Provide the (X, Y) coordinate of the cell's center where the given text is located.  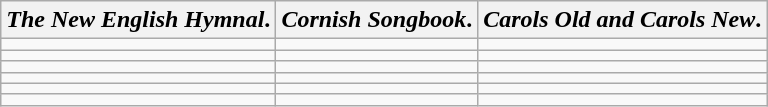
Carols Old and Carols New. (622, 20)
Cornish Songbook. (377, 20)
The New English Hymnal. (138, 20)
